For the text-containing cell, return its midpoint in (x, y) coordinate format. 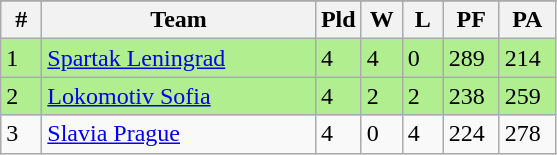
Lokomotiv Sofia (179, 96)
259 (527, 96)
Slavia Prague (179, 134)
Team (179, 20)
# (22, 20)
L (422, 20)
224 (471, 134)
Spartak Leningrad (179, 58)
1 (22, 58)
PF (471, 20)
238 (471, 96)
PA (527, 20)
214 (527, 58)
278 (527, 134)
3 (22, 134)
Pld (338, 20)
289 (471, 58)
W (382, 20)
